Scan for the cell matching the given text and deliver its (X, Y) coordinate at center. 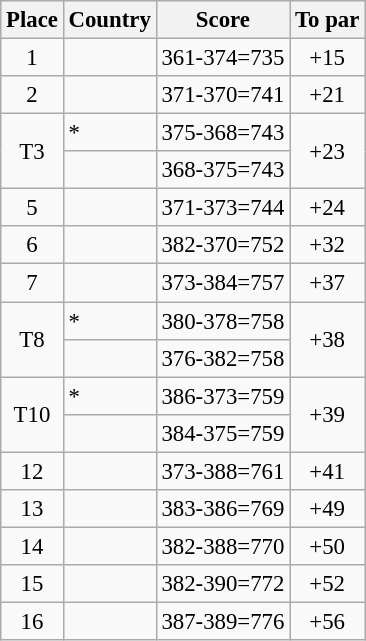
13 (32, 509)
373-384=757 (223, 283)
382-390=772 (223, 584)
+32 (328, 245)
+56 (328, 621)
T3 (32, 152)
Score (223, 20)
+23 (328, 152)
Country (110, 20)
387-389=776 (223, 621)
7 (32, 283)
383-386=769 (223, 509)
1 (32, 58)
6 (32, 245)
14 (32, 546)
+24 (328, 208)
15 (32, 584)
To par (328, 20)
T10 (32, 414)
375-368=743 (223, 133)
373-388=761 (223, 471)
+38 (328, 340)
368-375=743 (223, 170)
16 (32, 621)
+37 (328, 283)
+52 (328, 584)
+50 (328, 546)
2 (32, 95)
+41 (328, 471)
T8 (32, 340)
384-375=759 (223, 433)
382-388=770 (223, 546)
5 (32, 208)
Place (32, 20)
12 (32, 471)
380-378=758 (223, 321)
376-382=758 (223, 358)
382-370=752 (223, 245)
371-370=741 (223, 95)
+39 (328, 414)
+15 (328, 58)
386-373=759 (223, 396)
+49 (328, 509)
361-374=735 (223, 58)
+21 (328, 95)
371-373=744 (223, 208)
